Identify which cell holds the provided text, then report its [X, Y] central coordinate. 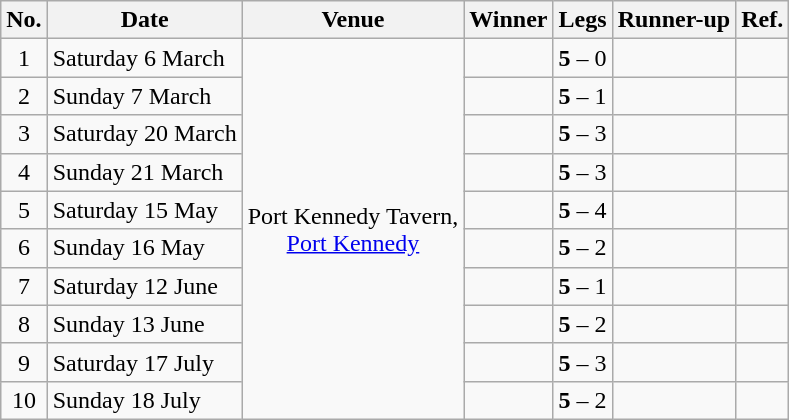
2 [24, 96]
Saturday 6 March [144, 58]
7 [24, 286]
Sunday 13 June [144, 324]
Runner-up [674, 20]
3 [24, 134]
Saturday 12 June [144, 286]
Saturday 15 May [144, 210]
Sunday 18 July [144, 400]
Legs [582, 20]
Date [144, 20]
Sunday 21 March [144, 172]
Saturday 20 March [144, 134]
5 – 4 [582, 210]
5 – 0 [582, 58]
1 [24, 58]
Sunday 16 May [144, 248]
No. [24, 20]
5 [24, 210]
Saturday 17 July [144, 362]
10 [24, 400]
Sunday 7 March [144, 96]
Venue [353, 20]
Ref. [762, 20]
Winner [508, 20]
Port Kennedy Tavern, Port Kennedy [353, 230]
6 [24, 248]
4 [24, 172]
8 [24, 324]
9 [24, 362]
